Output the [X, Y] coordinate of the center of the cell containing the given text.  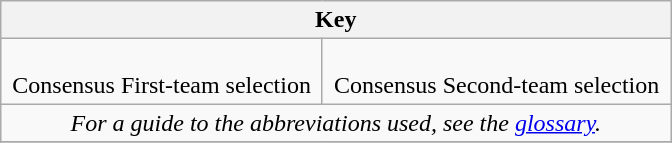
For a guide to the abbreviations used, see the glossary. [336, 123]
Key [336, 20]
Consensus Second-team selection [496, 72]
Consensus First-team selection [162, 72]
